Detect which cell encompasses the target text, then output its [x, y] center coordinate. 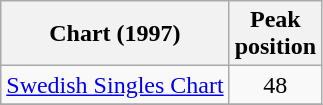
Swedish Singles Chart [115, 85]
48 [275, 85]
Peakposition [275, 34]
Chart (1997) [115, 34]
